Determine the [X, Y] coordinate at the center of the cell enclosing the given text.  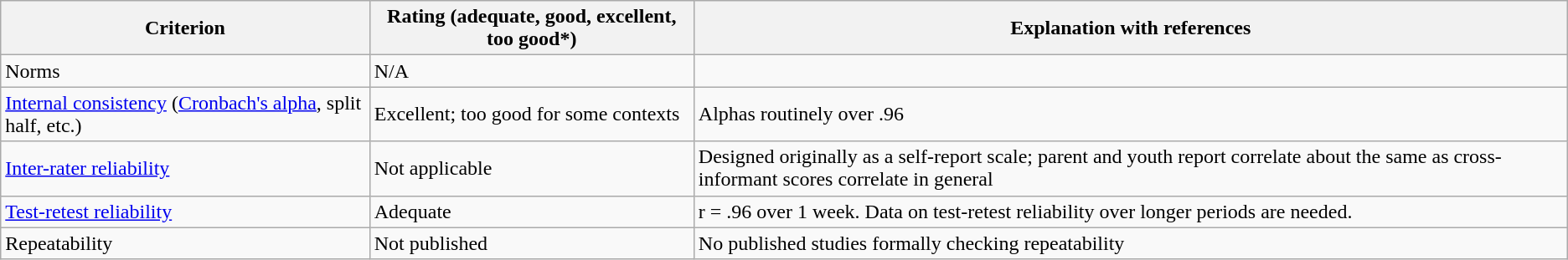
Criterion [185, 28]
Test-retest reliability [185, 212]
No published studies formally checking repeatability [1131, 243]
Inter-rater reliability [185, 169]
Not applicable [531, 169]
Adequate [531, 212]
N/A [531, 71]
r = .96 over 1 week. Data on test-retest reliability over longer periods are needed. [1131, 212]
Norms [185, 71]
Designed originally as a self-report scale; parent and youth report correlate about the same as cross-informant scores correlate in general [1131, 169]
Rating (adequate, good, excellent, too good*) [531, 28]
Excellent; too good for some contexts [531, 114]
Repeatability [185, 243]
Explanation with references [1131, 28]
Internal consistency (Cronbach's alpha, split half, etc.) [185, 114]
Alphas routinely over .96 [1131, 114]
Not published [531, 243]
